For the text-containing cell, return its midpoint in (x, y) coordinate format. 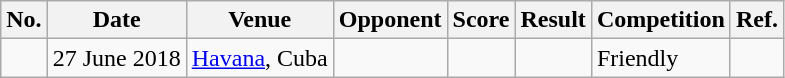
Ref. (756, 20)
Date (116, 20)
Friendly (660, 58)
Venue (260, 20)
Havana, Cuba (260, 58)
No. (24, 20)
Result (553, 20)
Score (481, 20)
Opponent (390, 20)
Competition (660, 20)
27 June 2018 (116, 58)
